Find where the given text appears and provide that cell's center as (X, Y) coordinate. 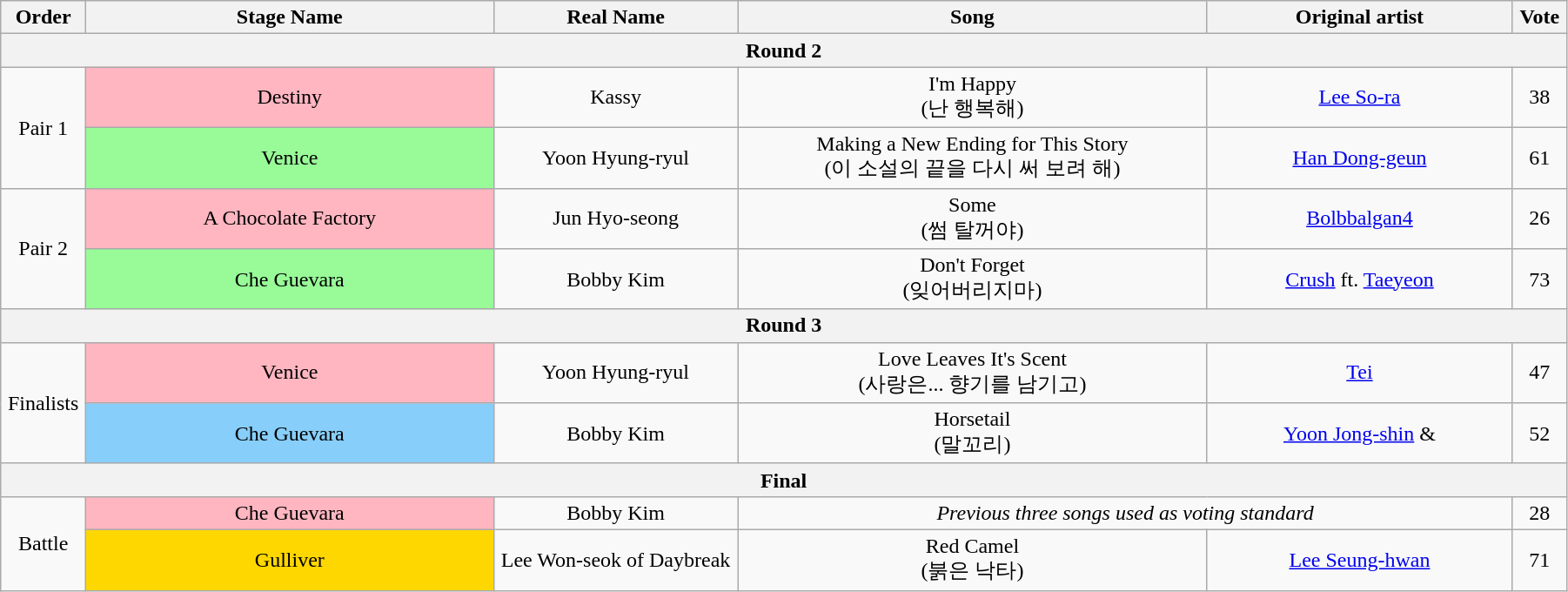
Tei (1359, 373)
28 (1539, 513)
Destiny (290, 98)
Making a New Ending for This Story(이 소설의 끝을 다시 써 보려 해) (973, 158)
Song (973, 17)
71 (1539, 560)
Stage Name (290, 17)
Round 2 (784, 50)
52 (1539, 434)
Vote (1539, 17)
Don't Forget(잊어버리지마) (973, 279)
Original artist (1359, 17)
Yoon Jong-shin & (1359, 434)
47 (1539, 373)
Some(썸 탈꺼야) (973, 219)
Round 3 (784, 326)
Han Dong-geun (1359, 158)
38 (1539, 98)
Real Name (616, 17)
I'm Happy(난 행복해) (973, 98)
Lee Seung-hwan (1359, 560)
Crush ft. Taeyeon (1359, 279)
Horsetail(말꼬리) (973, 434)
Pair 1 (44, 127)
Previous three songs used as voting standard (1125, 513)
A Chocolate Factory (290, 219)
Finalists (44, 402)
26 (1539, 219)
61 (1539, 158)
Battle (44, 543)
Final (784, 480)
Gulliver (290, 560)
Lee Won-seok of Daybreak (616, 560)
Kassy (616, 98)
Love Leaves It's Scent(사랑은... 향기를 남기고) (973, 373)
73 (1539, 279)
Jun Hyo-seong (616, 219)
Red Camel(붉은 낙타) (973, 560)
Order (44, 17)
Bolbbalgan4 (1359, 219)
Lee So-ra (1359, 98)
Pair 2 (44, 249)
